Scan for the cell matching the given text and deliver its [X, Y] coordinate at center. 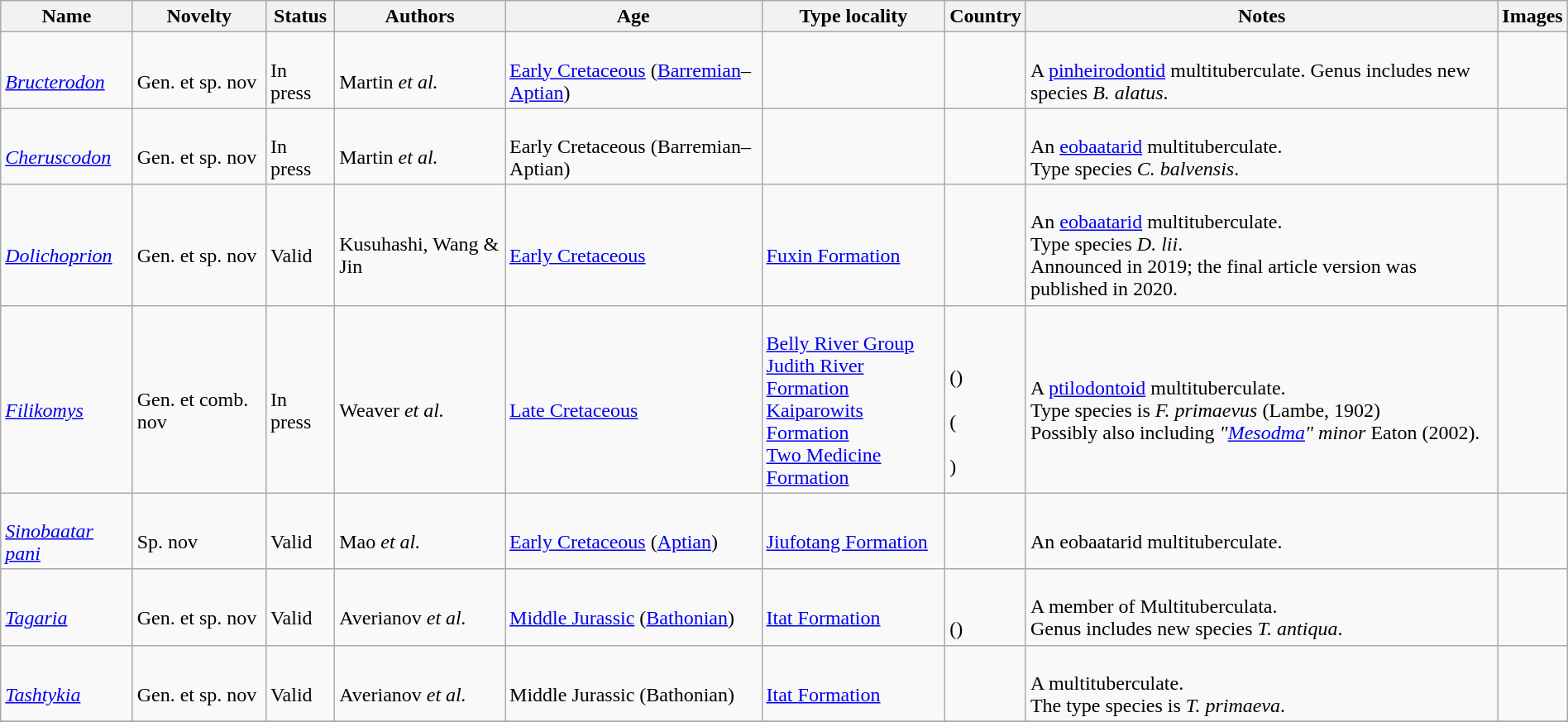
Type locality [853, 17]
Jiufotang Formation [853, 531]
Name [66, 17]
Cheruscodon [66, 146]
A multituberculate.The type species is T. primaeva. [1261, 683]
Kusuhashi, Wang & Jin [420, 245]
Fuxin Formation [853, 245]
() [986, 607]
Dolichoprion [66, 245]
()() [986, 399]
Weaver et al. [420, 399]
An eobaatarid multituberculate. Type species D. lii.Announced in 2019; the final article version was published in 2020. [1261, 245]
Notes [1261, 17]
Mao et al. [420, 531]
Early Cretaceous [633, 245]
Filikomys [66, 399]
A member of Multituberculata.Genus includes new species T. antiqua. [1261, 607]
A ptilodontoid multituberculate.Type species is F. primaevus (Lambe, 1902) Possibly also including "Mesodma" minor Eaton (2002). [1261, 399]
Status [299, 17]
Novelty [198, 17]
Tashtykia [66, 683]
Gen. et comb. nov [198, 399]
An eobaatarid multituberculate. [1261, 531]
Age [633, 17]
Images [1532, 17]
Authors [420, 17]
A pinheirodontid multituberculate. Genus includes new species B. alatus. [1261, 70]
Tagaria [66, 607]
Sp. nov [198, 531]
Late Cretaceous [633, 399]
Bructerodon [66, 70]
Early Cretaceous (Aptian) [633, 531]
Belly River GroupJudith River FormationKaiparowits FormationTwo Medicine Formation [853, 399]
Country [986, 17]
An eobaatarid multituberculate. Type species C. balvensis. [1261, 146]
Sinobaatar pani [66, 531]
